Capture the cell that displays the provided text and extract its (x, y) central coordinate. 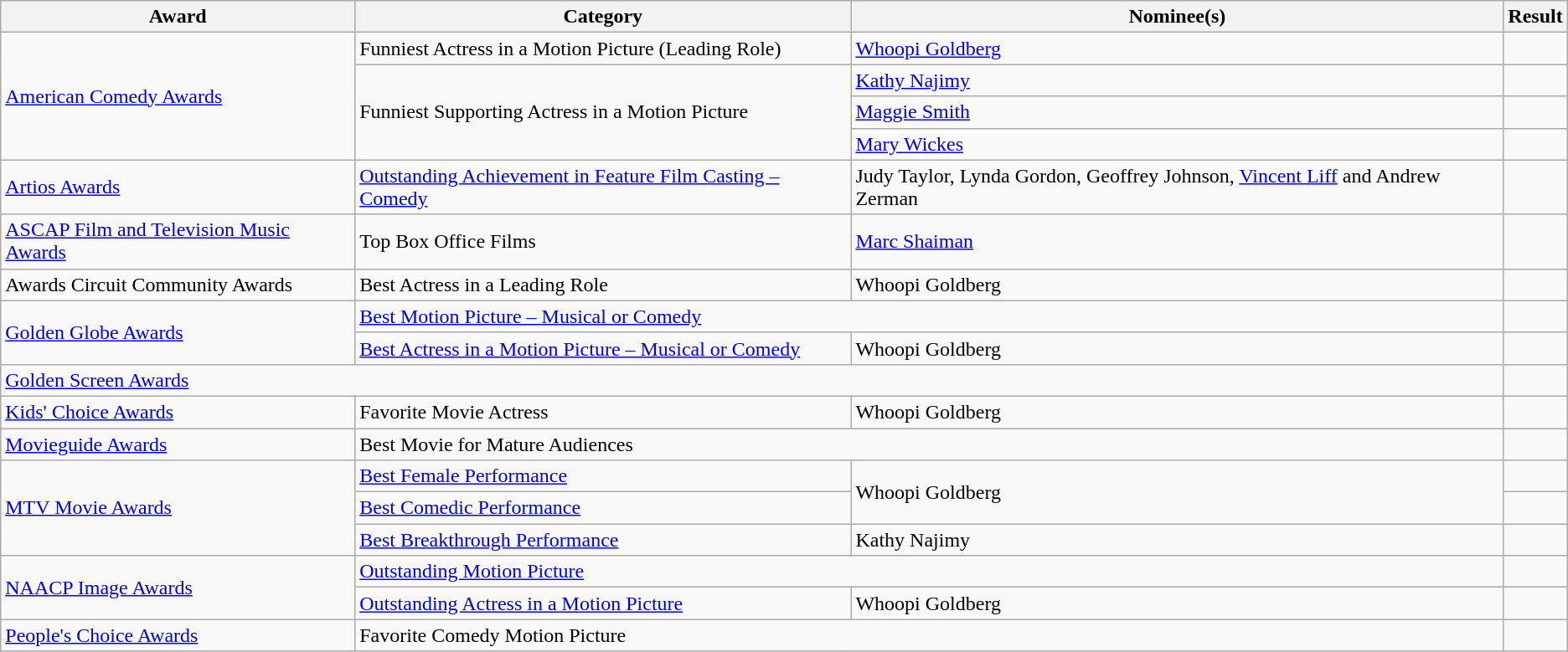
Outstanding Actress in a Motion Picture (603, 603)
Artios Awards (178, 187)
Nominee(s) (1178, 17)
Awards Circuit Community Awards (178, 285)
Best Actress in a Motion Picture – Musical or Comedy (603, 348)
Result (1535, 17)
MTV Movie Awards (178, 508)
Funniest Supporting Actress in a Motion Picture (603, 112)
ASCAP Film and Television Music Awards (178, 241)
Favorite Comedy Motion Picture (930, 635)
Funniest Actress in a Motion Picture (Leading Role) (603, 49)
Best Motion Picture – Musical or Comedy (930, 316)
American Comedy Awards (178, 96)
NAACP Image Awards (178, 588)
Best Breakthrough Performance (603, 540)
Maggie Smith (1178, 112)
Golden Globe Awards (178, 332)
Marc Shaiman (1178, 241)
Top Box Office Films (603, 241)
Movieguide Awards (178, 444)
People's Choice Awards (178, 635)
Best Actress in a Leading Role (603, 285)
Judy Taylor, Lynda Gordon, Geoffrey Johnson, Vincent Liff and Andrew Zerman (1178, 187)
Best Comedic Performance (603, 508)
Category (603, 17)
Best Female Performance (603, 476)
Golden Screen Awards (752, 380)
Award (178, 17)
Outstanding Motion Picture (930, 572)
Favorite Movie Actress (603, 412)
Kids' Choice Awards (178, 412)
Outstanding Achievement in Feature Film Casting – Comedy (603, 187)
Best Movie for Mature Audiences (930, 444)
Mary Wickes (1178, 144)
